Extract the [x, y] coordinate from the center of the cell holding the provided text.  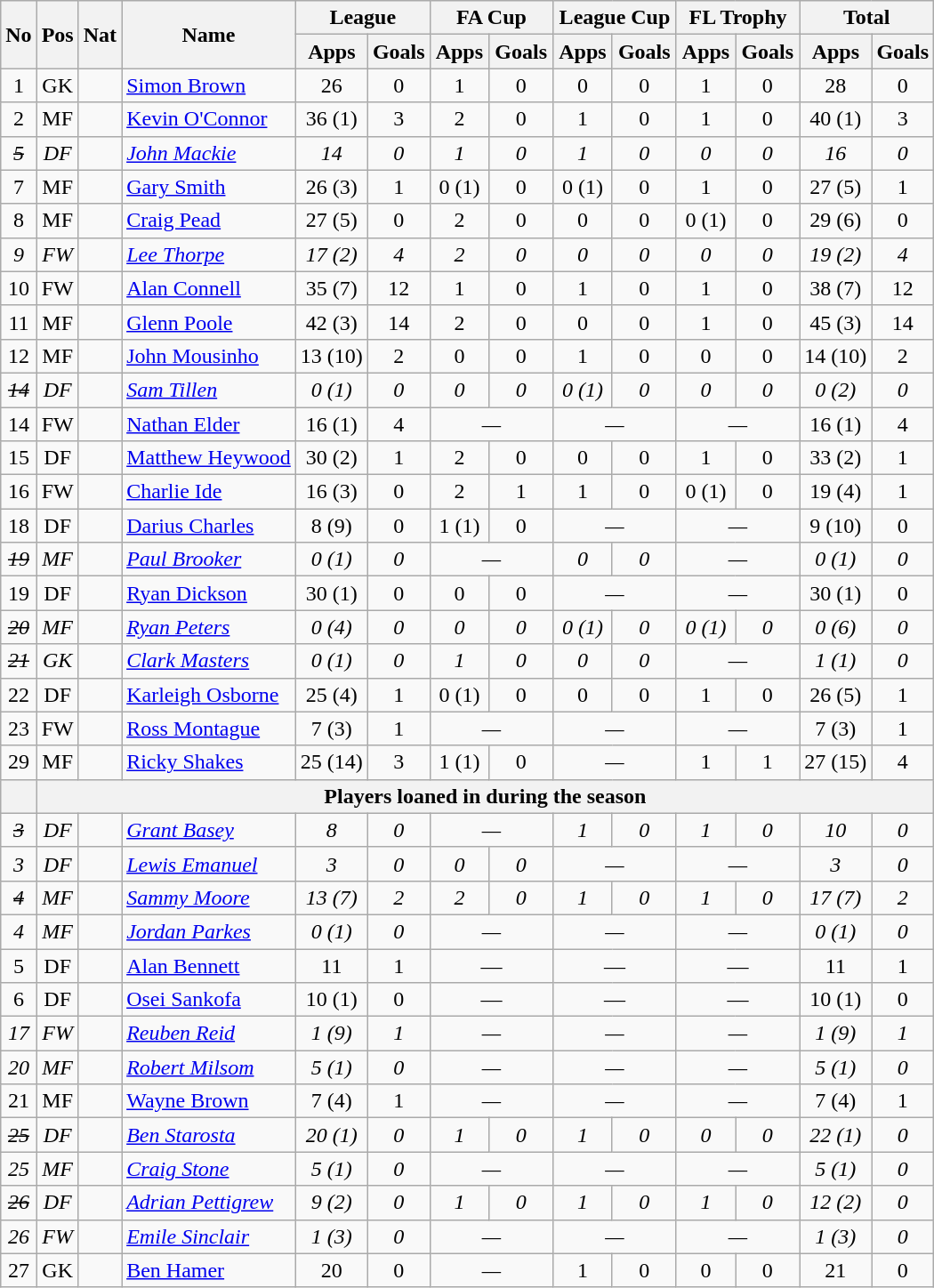
Darius Charles [209, 526]
Wayne Brown [209, 1101]
Sam Tillen [209, 390]
Emile Sinclair [209, 1236]
22 (1) [836, 1135]
Ross Montague [209, 729]
Karleigh Osborne [209, 695]
Paul Brooker [209, 559]
7 [19, 187]
Sammy Moore [209, 898]
Simon Brown [209, 85]
33 (2) [836, 458]
19 (4) [836, 492]
13 (10) [331, 356]
Grant Basey [209, 830]
18 [19, 526]
9 [19, 254]
23 [19, 729]
Robert Milsom [209, 1067]
13 (7) [331, 898]
Players loaned in during the season [485, 796]
25 (14) [331, 762]
17 (2) [331, 254]
17 [19, 1034]
27 [19, 1270]
45 (3) [836, 322]
Charlie Ide [209, 492]
Ryan Dickson [209, 593]
Nat [100, 35]
29 (6) [836, 221]
Alan Connell [209, 288]
8 (9) [331, 526]
Ricky Shakes [209, 762]
15 [19, 458]
Name [209, 35]
No [19, 35]
19 (2) [836, 254]
Ryan Peters [209, 627]
0 (4) [331, 627]
28 [836, 85]
36 (1) [331, 119]
16 (3) [331, 492]
Gary Smith [209, 187]
John Mousinho [209, 356]
FA Cup [491, 18]
0 (2) [836, 390]
12 (2) [836, 1203]
League Cup [616, 18]
38 (7) [836, 288]
Lewis Emanuel [209, 864]
Osei Sankofa [209, 1000]
0 (6) [836, 627]
22 [19, 695]
Ben Starosta [209, 1135]
42 (3) [331, 322]
Total [866, 18]
26 (3) [331, 187]
26 (5) [836, 695]
29 [19, 762]
30 (2) [331, 458]
25 (4) [331, 695]
9 (2) [331, 1203]
40 (1) [836, 119]
Reuben Reid [209, 1034]
Clark Masters [209, 661]
Nathan Elder [209, 424]
Craig Stone [209, 1169]
Ben Hamer [209, 1270]
Adrian Pettigrew [209, 1203]
6 [19, 1000]
Glenn Poole [209, 322]
9 (10) [836, 526]
Matthew Heywood [209, 458]
14 (10) [836, 356]
Craig Pead [209, 221]
Alan Bennett [209, 965]
17 (7) [836, 898]
27 (15) [836, 762]
35 (7) [331, 288]
Kevin O'Connor [209, 119]
20 (1) [331, 1135]
John Mackie [209, 153]
Jordan Parkes [209, 931]
League [363, 18]
FL Trophy [738, 18]
Pos [57, 35]
Lee Thorpe [209, 254]
